Output the (X, Y) coordinate of the center of the cell containing the given text.  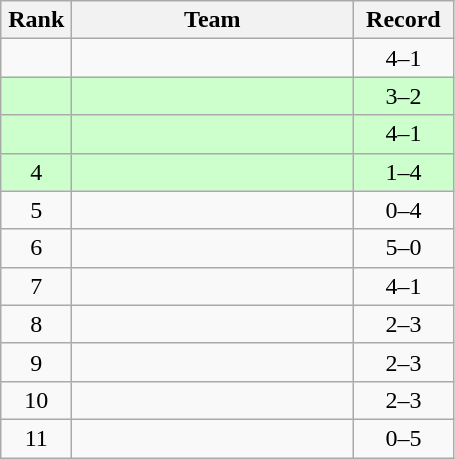
5–0 (404, 248)
Rank (36, 20)
Team (212, 20)
5 (36, 210)
9 (36, 362)
6 (36, 248)
11 (36, 438)
1–4 (404, 172)
8 (36, 324)
10 (36, 400)
0–4 (404, 210)
0–5 (404, 438)
Record (404, 20)
4 (36, 172)
7 (36, 286)
3–2 (404, 96)
